Search for the cell housing the specified text and yield its (x, y) center coordinate. 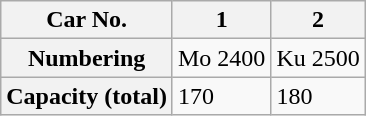
170 (221, 96)
Ku 2500 (318, 58)
1 (221, 20)
2 (318, 20)
Capacity (total) (87, 96)
Car No. (87, 20)
Mo 2400 (221, 58)
Numbering (87, 58)
180 (318, 96)
